Scan for the cell matching the given text and deliver its (x, y) coordinate at center. 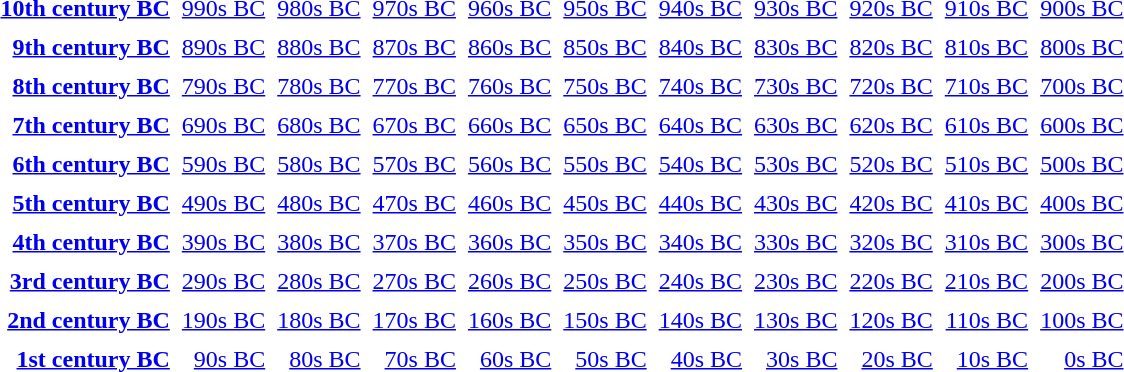
740s BC (700, 86)
690s BC (223, 125)
490s BC (223, 203)
630s BC (796, 125)
220s BC (891, 281)
410s BC (986, 203)
750s BC (605, 86)
810s BC (986, 47)
180s BC (319, 320)
230s BC (796, 281)
350s BC (605, 242)
450s BC (605, 203)
860s BC (509, 47)
830s BC (796, 47)
460s BC (509, 203)
790s BC (223, 86)
130s BC (796, 320)
120s BC (891, 320)
380s BC (319, 242)
890s BC (223, 47)
290s BC (223, 281)
210s BC (986, 281)
760s BC (509, 86)
330s BC (796, 242)
570s BC (414, 164)
240s BC (700, 281)
560s BC (509, 164)
580s BC (319, 164)
430s BC (796, 203)
340s BC (700, 242)
370s BC (414, 242)
780s BC (319, 86)
730s BC (796, 86)
550s BC (605, 164)
710s BC (986, 86)
880s BC (319, 47)
530s BC (796, 164)
190s BC (223, 320)
320s BC (891, 242)
280s BC (319, 281)
590s BC (223, 164)
480s BC (319, 203)
150s BC (605, 320)
160s BC (509, 320)
310s BC (986, 242)
540s BC (700, 164)
270s BC (414, 281)
870s BC (414, 47)
260s BC (509, 281)
470s BC (414, 203)
520s BC (891, 164)
770s BC (414, 86)
680s BC (319, 125)
660s BC (509, 125)
820s BC (891, 47)
110s BC (986, 320)
610s BC (986, 125)
390s BC (223, 242)
850s BC (605, 47)
620s BC (891, 125)
640s BC (700, 125)
670s BC (414, 125)
420s BC (891, 203)
440s BC (700, 203)
250s BC (605, 281)
170s BC (414, 320)
650s BC (605, 125)
140s BC (700, 320)
840s BC (700, 47)
720s BC (891, 86)
360s BC (509, 242)
510s BC (986, 164)
